Find where the given text appears and provide that cell's center as [X, Y] coordinate. 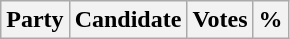
% [270, 20]
Votes [220, 20]
Party [35, 20]
Candidate [128, 20]
